Capture the cell that displays the provided text and extract its [x, y] central coordinate. 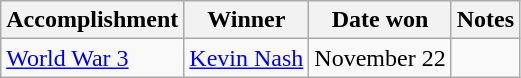
Winner [246, 20]
November 22 [380, 58]
Notes [485, 20]
World War 3 [92, 58]
Date won [380, 20]
Accomplishment [92, 20]
Kevin Nash [246, 58]
